Provide the [X, Y] coordinate of the cell's center where the given text is located.  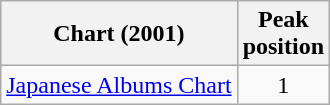
Japanese Albums Chart [119, 85]
1 [283, 85]
Chart (2001) [119, 34]
Peakposition [283, 34]
